Capture the cell that displays the provided text and extract its (X, Y) central coordinate. 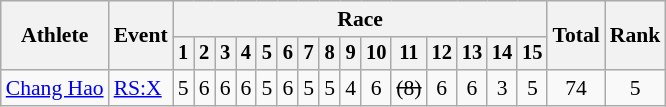
12 (442, 54)
Chang Hao (55, 88)
RS:X (141, 88)
Total (576, 36)
Athlete (55, 36)
14 (502, 54)
Event (141, 36)
10 (376, 54)
15 (532, 54)
8 (330, 54)
Race (360, 19)
Rank (636, 36)
7 (308, 54)
2 (204, 54)
9 (350, 54)
11 (408, 54)
(8) (408, 88)
1 (184, 54)
13 (472, 54)
74 (576, 88)
